Output the (x, y) coordinate of the center of the cell containing the given text.  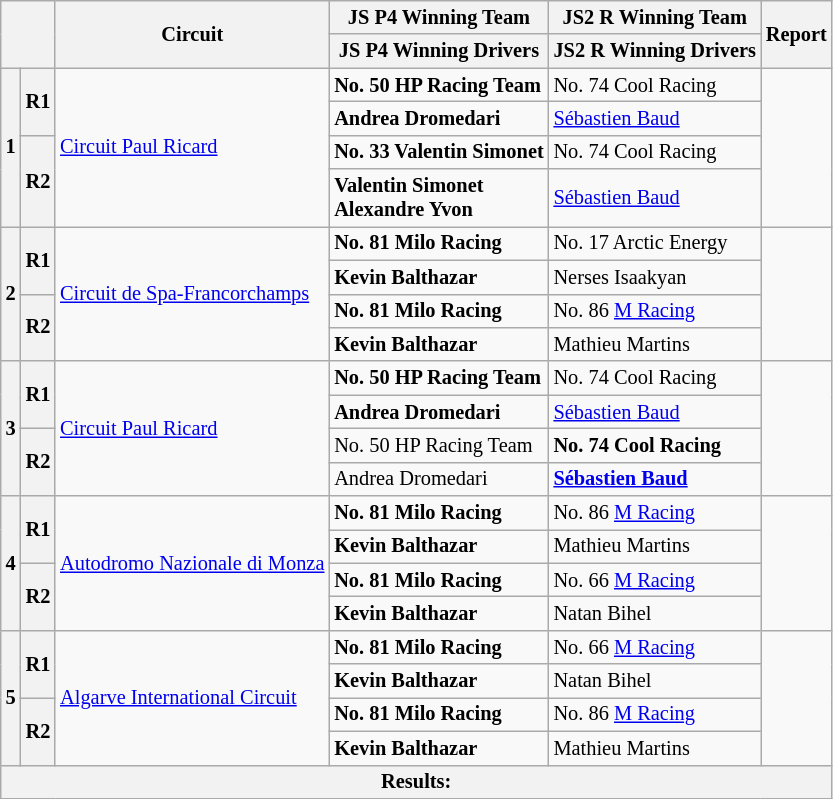
JS2 R Winning Team (655, 17)
JS2 R Winning Drivers (655, 51)
Circuit de Spa-Francorchamps (192, 294)
Report (796, 34)
No. 17 Arctic Energy (655, 243)
Algarve International Circuit (192, 698)
No. 33 Valentin Simonet (438, 152)
Autodromo Nazionale di Monza (192, 564)
1 (11, 148)
Results: (416, 782)
2 (11, 294)
JS P4 Winning Drivers (438, 51)
4 (11, 564)
5 (11, 698)
Circuit (192, 34)
Valentin Simonet Alexandre Yvon (438, 198)
Nerses Isaakyan (655, 277)
3 (11, 428)
JS P4 Winning Team (438, 17)
